Return [x, y] of the center of cell containing provided text 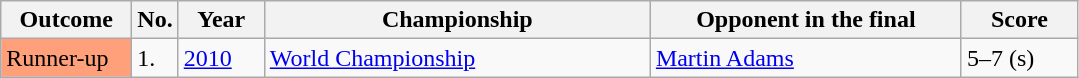
Martin Adams [806, 58]
World Championship [457, 58]
Championship [457, 20]
Outcome [66, 20]
Score [1019, 20]
Opponent in the final [806, 20]
5–7 (s) [1019, 58]
Year [221, 20]
No. [155, 20]
1. [155, 58]
2010 [221, 58]
Runner-up [66, 58]
